Return [x, y] of the center of cell containing provided text 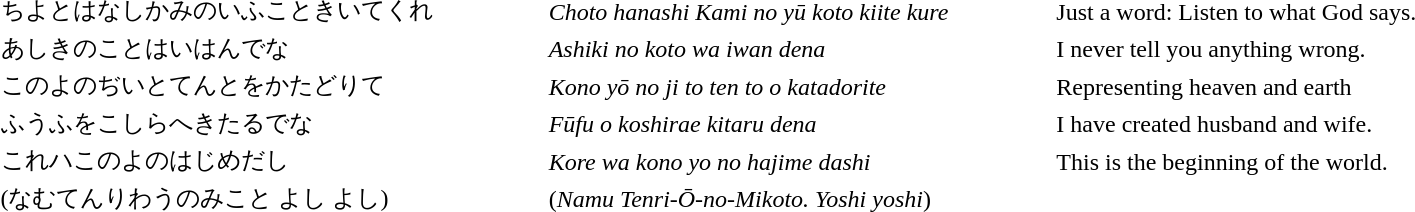
Fūfu o koshirae kitaru dena [800, 123]
Kore wa kono yo no hajime dashi [800, 161]
Ashiki no koto wa iwan dena [800, 49]
Kono yō no ji to ten to o katadorite [800, 86]
